For the text-containing cell, return its midpoint in (X, Y) coordinate format. 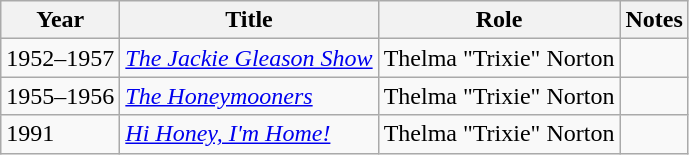
1952–1957 (60, 58)
Hi Honey, I'm Home! (249, 134)
Notes (654, 20)
Title (249, 20)
Year (60, 20)
The Honeymooners (249, 96)
1955–1956 (60, 96)
Role (499, 20)
1991 (60, 134)
The Jackie Gleason Show (249, 58)
